Capture the cell that displays the provided text and extract its [x, y] central coordinate. 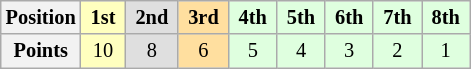
4 [301, 51]
6th [349, 17]
Position [41, 17]
10 [104, 51]
Points [41, 51]
5th [301, 17]
8th [446, 17]
4th [253, 17]
1st [104, 17]
2 [397, 51]
5 [253, 51]
8 [152, 51]
3 [349, 51]
1 [446, 51]
6 [203, 51]
7th [397, 17]
3rd [203, 17]
2nd [152, 17]
